Detect which cell encompasses the target text, then output its (X, Y) center coordinate. 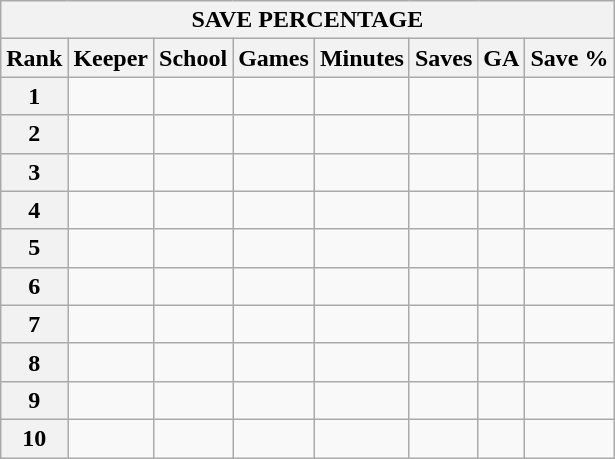
6 (34, 286)
1 (34, 96)
Keeper (111, 58)
Games (274, 58)
GA (502, 58)
2 (34, 134)
Minutes (362, 58)
School (194, 58)
10 (34, 438)
7 (34, 324)
Rank (34, 58)
9 (34, 400)
3 (34, 172)
Save % (570, 58)
Saves (443, 58)
4 (34, 210)
SAVE PERCENTAGE (308, 20)
5 (34, 248)
8 (34, 362)
